Extract the [X, Y] coordinate from the center of the cell holding the provided text.  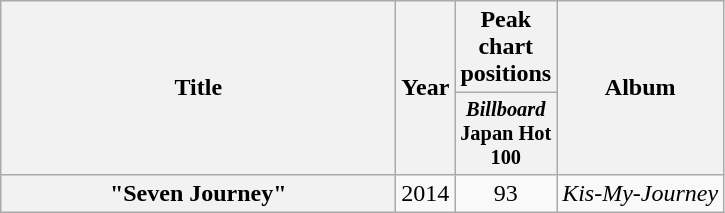
Billboard Japan Hot 100 [506, 134]
93 [506, 193]
Kis-My-Journey [640, 193]
Title [198, 88]
2014 [426, 193]
Album [640, 88]
Peak chart positions [506, 47]
"Seven Journey" [198, 193]
Year [426, 88]
